Determine the (X, Y) coordinate at the center of the cell enclosing the given text.  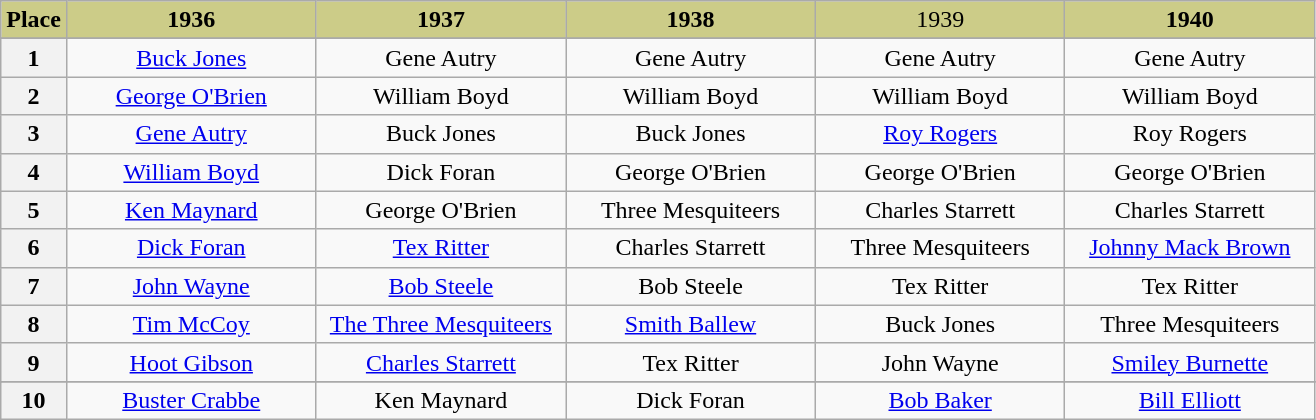
Hoot Gibson (191, 362)
1 (34, 58)
The Three Mesquiteers (441, 324)
1940 (1190, 20)
Smith Ballew (691, 324)
6 (34, 248)
1939 (940, 20)
9 (34, 362)
Tim McCoy (191, 324)
1936 (191, 20)
1938 (691, 20)
Bill Elliott (1190, 400)
1937 (441, 20)
Bob Baker (940, 400)
4 (34, 172)
3 (34, 134)
Johnny Mack Brown (1190, 248)
Place (34, 20)
5 (34, 210)
8 (34, 324)
7 (34, 286)
Buster Crabbe (191, 400)
Smiley Burnette (1190, 362)
10 (34, 400)
2 (34, 96)
